Capture the cell that displays the provided text and extract its (X, Y) central coordinate. 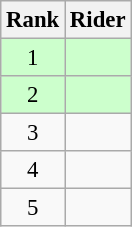
1 (33, 58)
4 (33, 170)
Rider (98, 20)
5 (33, 208)
Rank (33, 20)
3 (33, 133)
2 (33, 95)
